Capture the cell that displays the provided text and extract its [x, y] central coordinate. 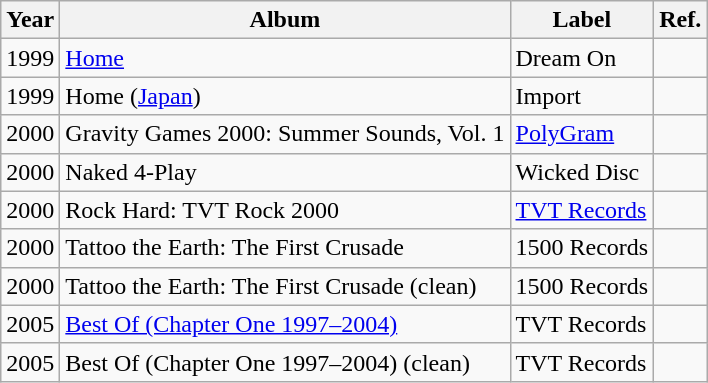
Label [582, 20]
Wicked Disc [582, 172]
Album [285, 20]
Best Of (Chapter One 1997–2004) (clean) [285, 362]
PolyGram [582, 134]
Home (Japan) [285, 96]
Rock Hard: TVT Rock 2000 [285, 210]
Import [582, 96]
Gravity Games 2000: Summer Sounds, Vol. 1 [285, 134]
Best Of (Chapter One 1997–2004) [285, 324]
Home [285, 58]
Tattoo the Earth: The First Crusade (clean) [285, 286]
Naked 4-Play [285, 172]
Ref. [680, 20]
Dream On [582, 58]
Tattoo the Earth: The First Crusade [285, 248]
Year [30, 20]
